Extract the (x, y) coordinate from the center of the cell holding the provided text.  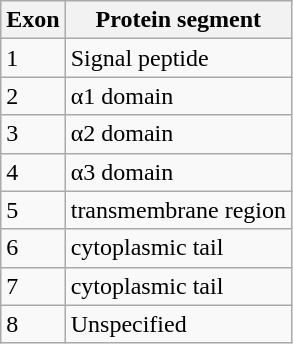
8 (33, 324)
5 (33, 210)
α1 domain (178, 96)
α3 domain (178, 172)
Protein segment (178, 20)
Unspecified (178, 324)
6 (33, 248)
3 (33, 134)
2 (33, 96)
transmembrane region (178, 210)
1 (33, 58)
α2 domain (178, 134)
Signal peptide (178, 58)
Exon (33, 20)
7 (33, 286)
4 (33, 172)
